Locate the cell with the specified text and output its [X, Y] center coordinate. 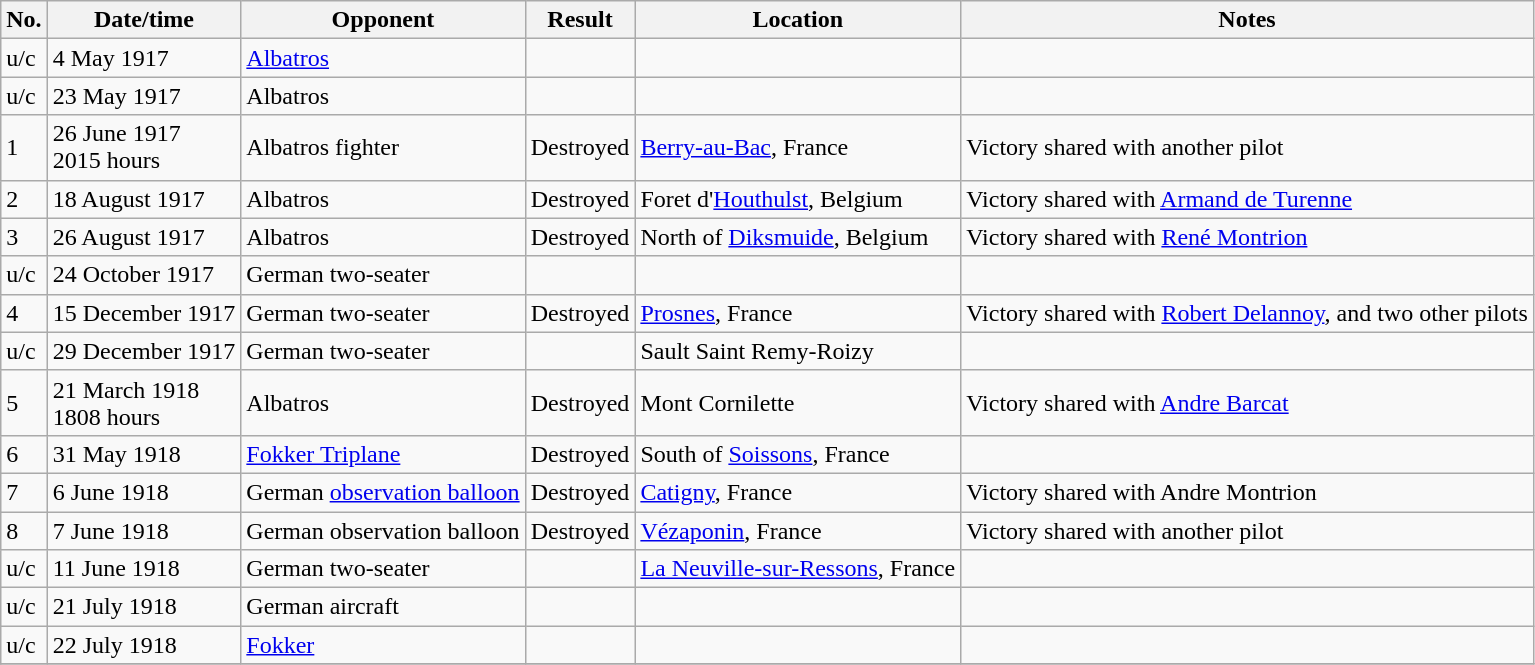
Victory shared with Robert Delannoy, and two other pilots [1248, 313]
Mont Cornilette [798, 402]
Location [798, 20]
Sault Saint Remy-Roizy [798, 351]
No. [24, 20]
21 July 1918 [144, 607]
11 June 1918 [144, 569]
1 [24, 148]
Victory shared with Andre Montrion [1248, 492]
Albatros fighter [383, 148]
26 August 1917 [144, 237]
Prosnes, France [798, 313]
Victory shared with Armand de Turenne [1248, 199]
Fokker Triplane [383, 454]
Vézaponin, France [798, 531]
Catigny, France [798, 492]
15 December 1917 [144, 313]
22 July 1918 [144, 645]
La Neuville-sur-Ressons, France [798, 569]
Fokker [383, 645]
26 June 19172015 hours [144, 148]
5 [24, 402]
2 [24, 199]
24 October 1917 [144, 275]
Victory shared with René Montrion [1248, 237]
23 May 1917 [144, 96]
Notes [1248, 20]
Victory shared with Andre Barcat [1248, 402]
Result [580, 20]
German aircraft [383, 607]
29 December 1917 [144, 351]
3 [24, 237]
6 [24, 454]
7 June 1918 [144, 531]
South of Soissons, France [798, 454]
18 August 1917 [144, 199]
8 [24, 531]
7 [24, 492]
21 March 19181808 hours [144, 402]
Opponent [383, 20]
Berry-au-Bac, France [798, 148]
31 May 1918 [144, 454]
North of Diksmuide, Belgium [798, 237]
6 June 1918 [144, 492]
4 [24, 313]
Date/time [144, 20]
Foret d'Houthulst, Belgium [798, 199]
4 May 1917 [144, 58]
